Return the (x, y) coordinate for the center point of the cell that contains the specified text.  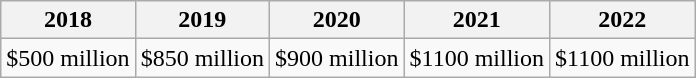
2018 (68, 20)
$850 million (202, 58)
2021 (477, 20)
2020 (337, 20)
2019 (202, 20)
$900 million (337, 58)
$500 million (68, 58)
2022 (623, 20)
